Identify which cell holds the provided text, then report its [x, y] central coordinate. 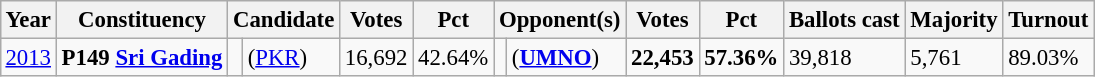
Majority [954, 20]
Constituency [142, 20]
Opponent(s) [560, 20]
57.36% [742, 57]
Ballots cast [844, 20]
Turnout [1048, 20]
22,453 [662, 57]
(UMNO) [566, 57]
39,818 [844, 57]
P149 Sri Gading [142, 57]
2013 [28, 57]
5,761 [954, 57]
Year [28, 20]
16,692 [376, 57]
(PKR) [290, 57]
42.64% [454, 57]
89.03% [1048, 57]
Candidate [284, 20]
